Find where the given text appears and provide that cell's center as [X, Y] coordinate. 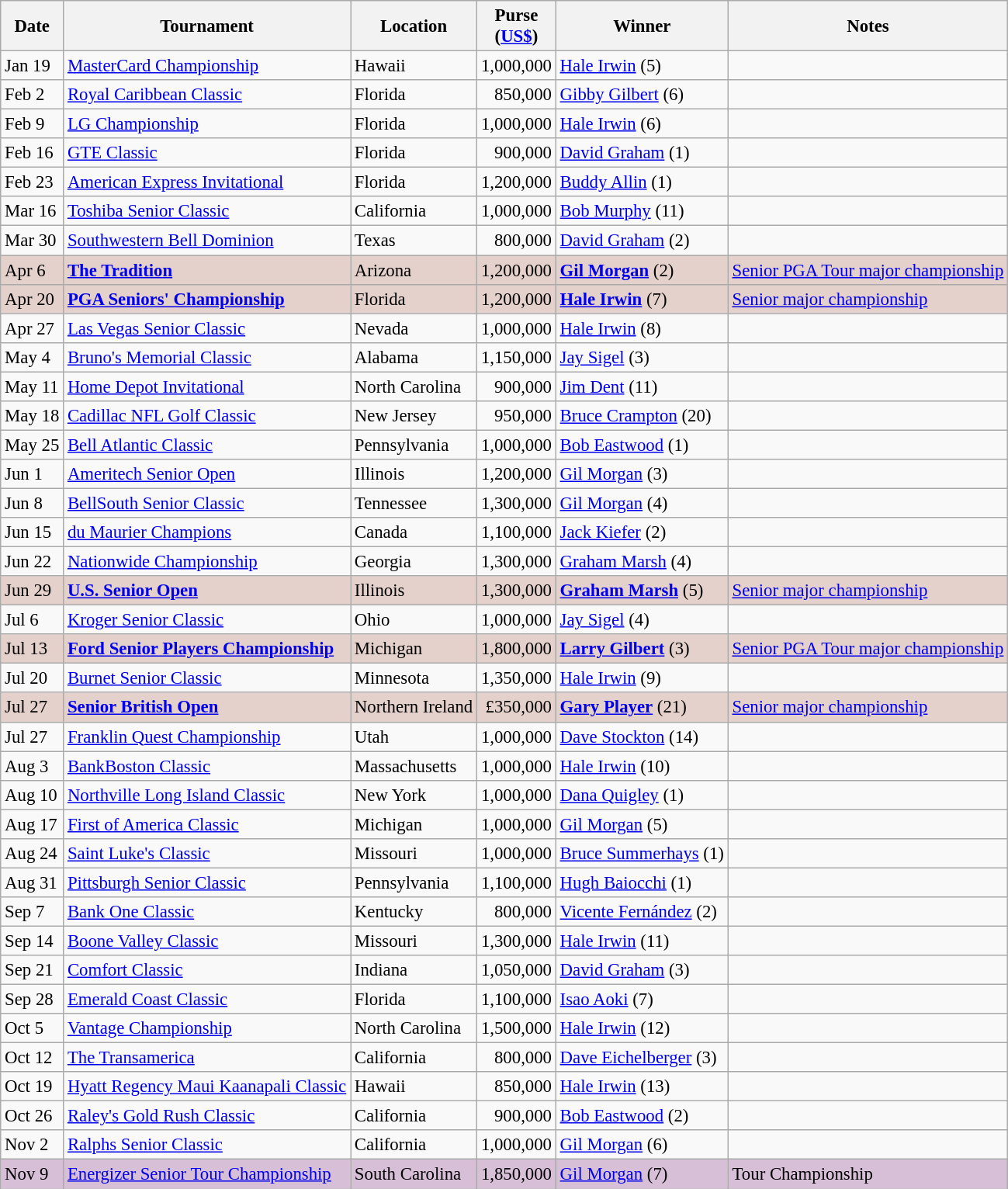
Gibby Gilbert (6) [642, 95]
Mar 30 [33, 241]
Energizer Senior Tour Championship [207, 1174]
David Graham (3) [642, 970]
Massachusetts [414, 766]
Jul 13 [33, 649]
Home Depot Invitational [207, 387]
Dave Stockton (14) [642, 737]
LG Championship [207, 124]
Feb 16 [33, 153]
Oct 19 [33, 1087]
Bob Eastwood (2) [642, 1116]
Georgia [414, 562]
Toshiba Senior Classic [207, 212]
Hale Irwin (11) [642, 941]
Ohio [414, 620]
Boone Valley Classic [207, 941]
Gil Morgan (3) [642, 474]
Jan 19 [33, 66]
Burnet Senior Classic [207, 678]
Northville Long Island Classic [207, 795]
du Maurier Champions [207, 532]
Sep 7 [33, 912]
Northern Ireland [414, 708]
American Express Invitational [207, 182]
Nationwide Championship [207, 562]
Pittsburgh Senior Classic [207, 882]
Canada [414, 532]
Bruce Summerhays (1) [642, 854]
Aug 3 [33, 766]
Buddy Allin (1) [642, 182]
Gil Morgan (4) [642, 503]
Feb 9 [33, 124]
Gary Player (21) [642, 708]
The Transamerica [207, 1058]
Alabama [414, 357]
Bell Atlantic Classic [207, 445]
May 4 [33, 357]
Nov 2 [33, 1145]
Gil Morgan (7) [642, 1174]
Mar 16 [33, 212]
Bob Eastwood (1) [642, 445]
Jul 6 [33, 620]
Graham Marsh (5) [642, 591]
Jay Sigel (4) [642, 620]
Dana Quigley (1) [642, 795]
Tennessee [414, 503]
Hale Irwin (10) [642, 766]
Apr 27 [33, 328]
BellSouth Senior Classic [207, 503]
Jack Kiefer (2) [642, 532]
May 18 [33, 416]
£350,000 [517, 708]
Isao Aoki (7) [642, 1000]
Apr 6 [33, 270]
Bruce Crampton (20) [642, 416]
Graham Marsh (4) [642, 562]
Hyatt Regency Maui Kaanapali Classic [207, 1087]
Jun 1 [33, 474]
Raley's Gold Rush Classic [207, 1116]
PGA Seniors' Championship [207, 299]
Tournament [207, 26]
Jun 29 [33, 591]
1,150,000 [517, 357]
New Jersey [414, 416]
GTE Classic [207, 153]
Minnesota [414, 678]
1,500,000 [517, 1028]
Comfort Classic [207, 970]
U.S. Senior Open [207, 591]
Saint Luke's Classic [207, 854]
Arizona [414, 270]
Jul 20 [33, 678]
Indiana [414, 970]
Vantage Championship [207, 1028]
Emerald Coast Classic [207, 1000]
Las Vegas Senior Classic [207, 328]
Aug 31 [33, 882]
Senior British Open [207, 708]
Dave Eichelberger (3) [642, 1058]
Southwestern Bell Dominion [207, 241]
May 25 [33, 445]
1,350,000 [517, 678]
Hugh Baiocchi (1) [642, 882]
David Graham (2) [642, 241]
Jun 15 [33, 532]
Sep 14 [33, 941]
Location [414, 26]
Oct 5 [33, 1028]
Bruno's Memorial Classic [207, 357]
Feb 2 [33, 95]
Apr 20 [33, 299]
Ford Senior Players Championship [207, 649]
MasterCard Championship [207, 66]
Gil Morgan (2) [642, 270]
Jay Sigel (3) [642, 357]
1,050,000 [517, 970]
Purse(US$) [517, 26]
New York [414, 795]
Oct 12 [33, 1058]
Ralphs Senior Classic [207, 1145]
Utah [414, 737]
Hale Irwin (12) [642, 1028]
Hale Irwin (13) [642, 1087]
Gil Morgan (6) [642, 1145]
Texas [414, 241]
Royal Caribbean Classic [207, 95]
Oct 26 [33, 1116]
Jun 22 [33, 562]
Kentucky [414, 912]
Aug 24 [33, 854]
Feb 23 [33, 182]
Aug 17 [33, 824]
950,000 [517, 416]
BankBoston Classic [207, 766]
Bank One Classic [207, 912]
Hale Irwin (7) [642, 299]
The Tradition [207, 270]
Kroger Senior Classic [207, 620]
1,800,000 [517, 649]
Hale Irwin (8) [642, 328]
Nov 9 [33, 1174]
Larry Gilbert (3) [642, 649]
Hale Irwin (5) [642, 66]
Sep 21 [33, 970]
Sep 28 [33, 1000]
Tour Championship [868, 1174]
Cadillac NFL Golf Classic [207, 416]
Franklin Quest Championship [207, 737]
David Graham (1) [642, 153]
May 11 [33, 387]
First of America Classic [207, 824]
Jim Dent (11) [642, 387]
Nevada [414, 328]
Hale Irwin (6) [642, 124]
1,850,000 [517, 1174]
Jun 8 [33, 503]
Aug 10 [33, 795]
Hale Irwin (9) [642, 678]
South Carolina [414, 1174]
Vicente Fernández (2) [642, 912]
Date [33, 26]
Ameritech Senior Open [207, 474]
Gil Morgan (5) [642, 824]
Bob Murphy (11) [642, 212]
Winner [642, 26]
Notes [868, 26]
